Determine the [X, Y] coordinate at the center of the cell enclosing the given text.  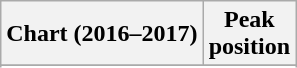
Chart (2016–2017) [102, 34]
Peak position [249, 34]
